Determine the (X, Y) coordinate at the center of the cell enclosing the given text.  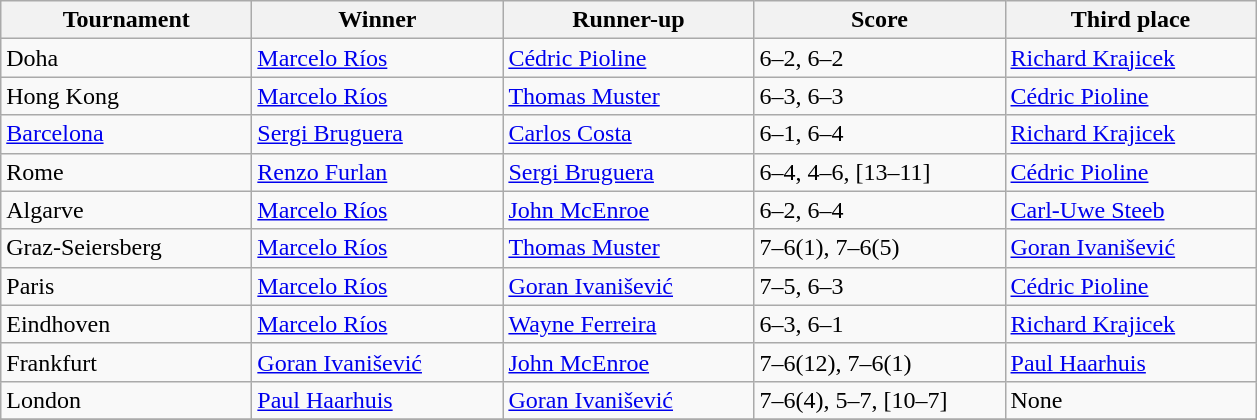
6–2, 6–4 (880, 210)
Algarve (126, 210)
Score (880, 20)
Graz-Seiersberg (126, 248)
Tournament (126, 20)
None (1130, 400)
7–6(12), 7–6(1) (880, 362)
6–4, 4–6, [13–11] (880, 172)
7–6(1), 7–6(5) (880, 248)
Runner-up (628, 20)
Winner (378, 20)
6–1, 6–4 (880, 134)
London (126, 400)
6–2, 6–2 (880, 58)
6–3, 6–1 (880, 324)
Carlos Costa (628, 134)
Third place (1130, 20)
Barcelona (126, 134)
Rome (126, 172)
Doha (126, 58)
Carl-Uwe Steeb (1130, 210)
7–6(4), 5–7, [10–7] (880, 400)
Hong Kong (126, 96)
Eindhoven (126, 324)
Wayne Ferreira (628, 324)
Renzo Furlan (378, 172)
6–3, 6–3 (880, 96)
Paris (126, 286)
7–5, 6–3 (880, 286)
Frankfurt (126, 362)
